Return (X, Y) of the center of cell containing provided text 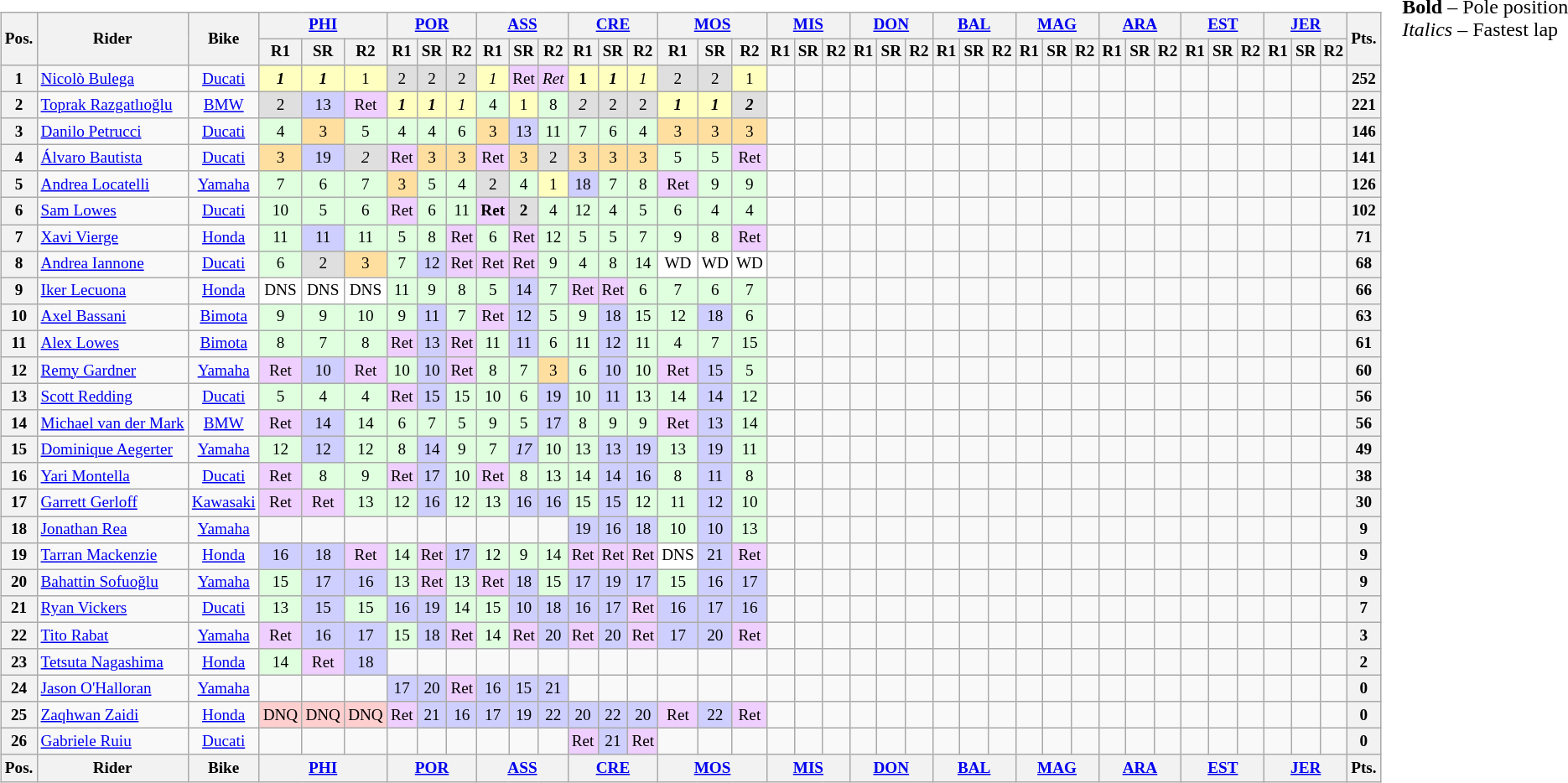
Yari Montella (112, 476)
30 (1364, 503)
24 (18, 688)
Danilo Petrucci (112, 132)
Dominique Aegerter (112, 450)
61 (1364, 344)
Bahattin Sofuoğlu (112, 583)
Axel Bassani (112, 317)
221 (1364, 105)
146 (1364, 132)
Toprak Razgatlıoğlu (112, 105)
Jonathan Rea (112, 530)
102 (1364, 211)
68 (1364, 264)
Gabriele Ruiu (112, 742)
63 (1364, 317)
Alex Lowes (112, 344)
Garrett Gerloff (112, 503)
Andrea Locatelli (112, 184)
23 (18, 662)
Álvaro Bautista (112, 158)
Tetsuta Nagashima (112, 662)
Remy Gardner (112, 371)
Nicolò Bulega (112, 79)
Sam Lowes (112, 211)
Kawasaki (223, 503)
126 (1364, 184)
141 (1364, 158)
Tarran Mackenzie (112, 556)
Xavi Vierge (112, 238)
Ryan Vickers (112, 609)
66 (1364, 291)
71 (1364, 238)
25 (18, 715)
26 (18, 742)
Andrea Iannone (112, 264)
49 (1364, 450)
60 (1364, 371)
Michael van der Mark (112, 423)
38 (1364, 476)
Zaqhwan Zaidi (112, 715)
Scott Redding (112, 397)
Iker Lecuona (112, 291)
Jason O'Halloran (112, 688)
252 (1364, 79)
Tito Rabat (112, 635)
